Pinpoint the cell where the given text exists, returning its (x, y) midpoint coordinate. 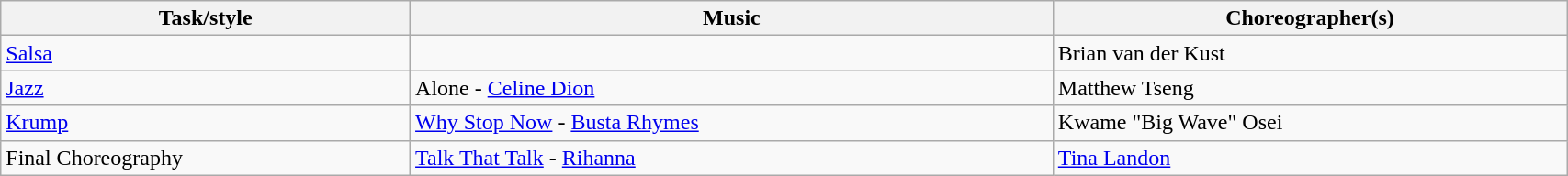
Choreographer(s) (1310, 18)
Krump (206, 123)
Matthew Tseng (1310, 88)
Jazz (206, 88)
Brian van der Kust (1310, 53)
Task/style (206, 18)
Tina Landon (1310, 158)
Why Stop Now - Busta Rhymes (732, 123)
Alone - Celine Dion (732, 88)
Talk That Talk - Rihanna (732, 158)
Music (732, 18)
Final Choreography (206, 158)
Kwame "Big Wave" Osei (1310, 123)
Salsa (206, 53)
